Detect which cell encompasses the target text, then output its [X, Y] center coordinate. 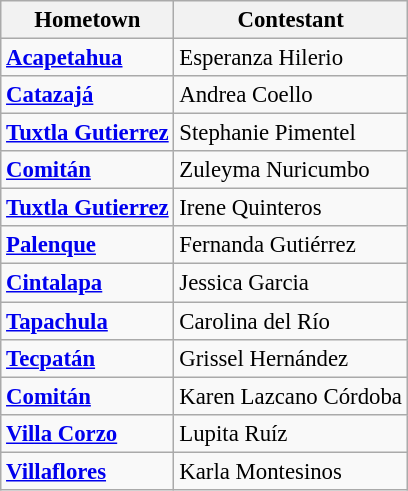
Andrea Coello [290, 95]
Villa Corzo [88, 433]
Hometown [88, 20]
Zuleyma Nuricumbo [290, 170]
Cintalapa [88, 283]
Karla Montesinos [290, 471]
Stephanie Pimentel [290, 133]
Tapachula [88, 321]
Catazajá [88, 95]
Tecpatán [88, 358]
Karen Lazcano Córdoba [290, 396]
Villaflores [88, 471]
Jessica Garcia [290, 283]
Acapetahua [88, 58]
Palenque [88, 245]
Irene Quinteros [290, 208]
Grissel Hernández [290, 358]
Contestant [290, 20]
Lupita Ruíz [290, 433]
Carolina del Río [290, 321]
Esperanza Hilerio [290, 58]
Fernanda Gutiérrez [290, 245]
